Determine the (X, Y) coordinate at the center of the cell enclosing the given text.  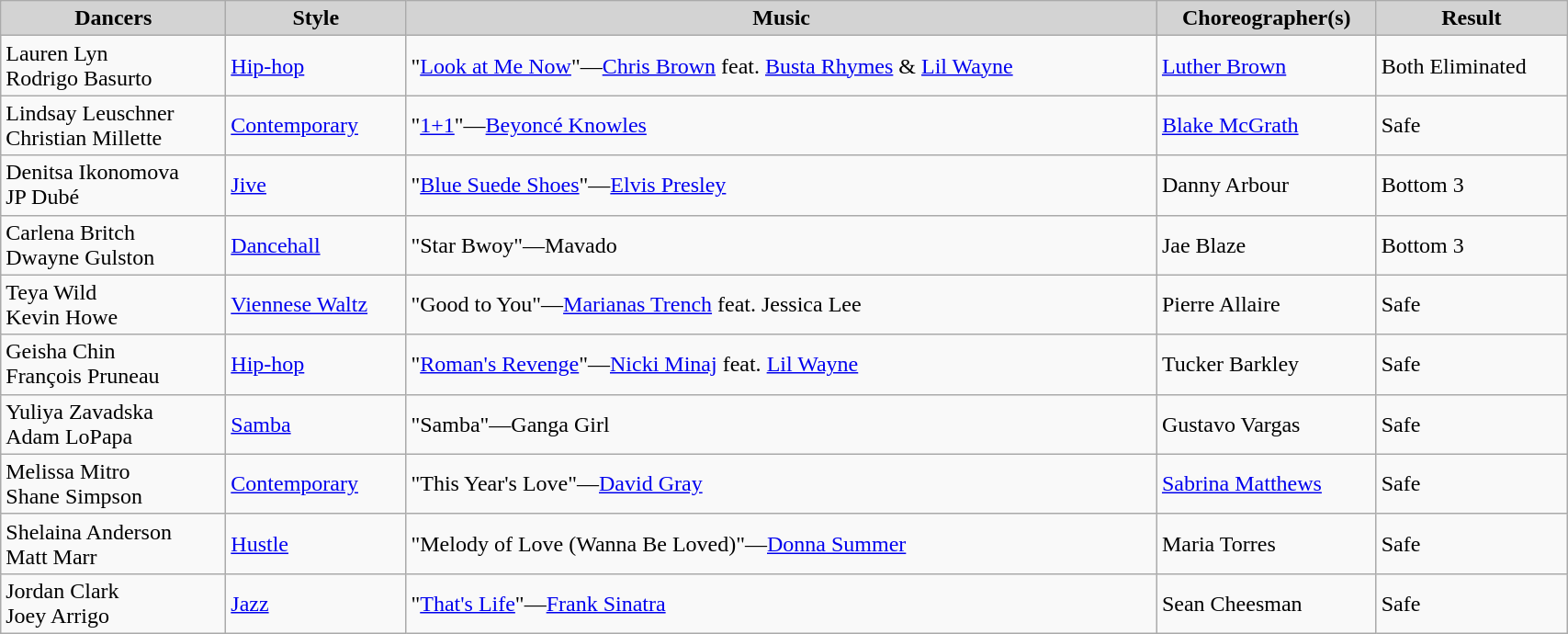
"Blue Suede Shoes"—Elvis Presley (782, 186)
Tucker Barkley (1266, 364)
Sabrina Matthews (1266, 483)
"Look at Me Now"—Chris Brown feat. Busta Rhymes & Lil Wayne (782, 66)
Danny Arbour (1266, 186)
Jazz (316, 603)
Dancehall (316, 244)
Style (316, 18)
"That's Life"—Frank Sinatra (782, 603)
"Good to You"—Marianas Trench feat. Jessica Lee (782, 305)
Hustle (316, 544)
Jive (316, 186)
Geisha ChinFrançois Pruneau (114, 364)
Lindsay LeuschnerChristian Millette (114, 125)
"Samba"—Ganga Girl (782, 425)
Pierre Allaire (1266, 305)
Blake McGrath (1266, 125)
Yuliya ZavadskaAdam LoPapa (114, 425)
Denitsa IkonomovaJP Dubé (114, 186)
Jae Blaze (1266, 244)
Sean Cheesman (1266, 603)
Melissa MitroShane Simpson (114, 483)
Viennese Waltz (316, 305)
"Roman's Revenge"—Nicki Minaj feat. Lil Wayne (782, 364)
Choreographer(s) (1266, 18)
Both Eliminated (1472, 66)
Music (782, 18)
Luther Brown (1266, 66)
Dancers (114, 18)
Teya WildKevin Howe (114, 305)
Carlena BritchDwayne Gulston (114, 244)
"Melody of Love (Wanna Be Loved)"—Donna Summer (782, 544)
Result (1472, 18)
Lauren LynRodrigo Basurto (114, 66)
Samba (316, 425)
Jordan ClarkJoey Arrigo (114, 603)
Shelaina AndersonMatt Marr (114, 544)
"This Year's Love"—David Gray (782, 483)
Maria Torres (1266, 544)
"Star Bwoy"—Mavado (782, 244)
"1+1"—Beyoncé Knowles (782, 125)
Gustavo Vargas (1266, 425)
